Search for the cell housing the specified text and yield its (x, y) center coordinate. 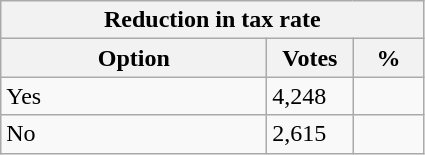
Reduction in tax rate (212, 20)
Yes (134, 96)
No (134, 134)
4,248 (310, 96)
Option (134, 58)
% (388, 58)
Votes (310, 58)
2,615 (310, 134)
